Pinpoint the cell where the given text exists, returning its (x, y) midpoint coordinate. 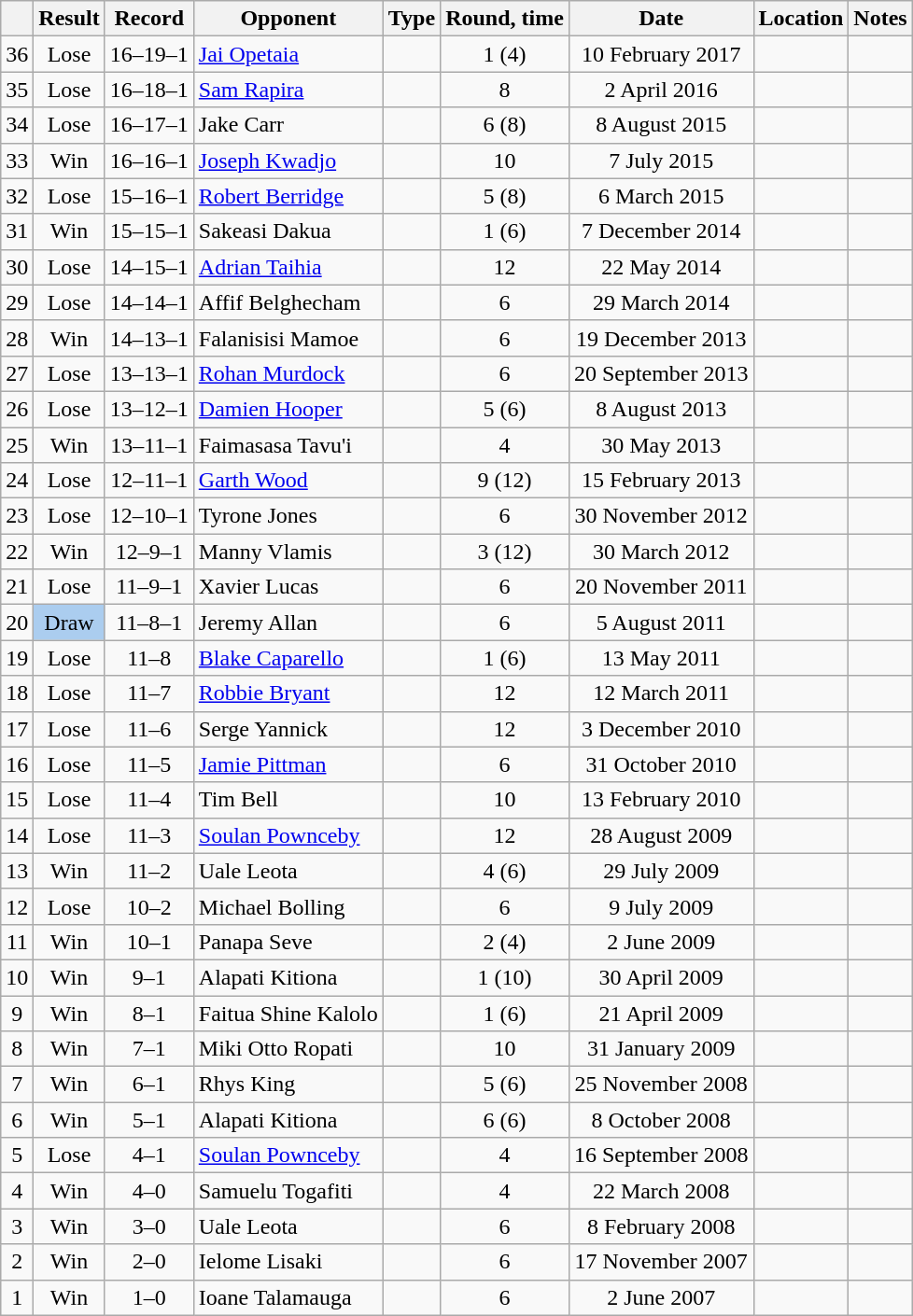
Manny Vlamis (288, 552)
9 July 2009 (661, 906)
11–9–1 (149, 587)
8 August 2013 (661, 409)
15–16–1 (149, 196)
5 (17, 1155)
30 (17, 267)
11–4 (149, 800)
2 June 2007 (661, 1297)
25 November 2008 (661, 1085)
Adrian Taihia (288, 267)
27 (17, 373)
Miki Otto Ropati (288, 1049)
16–18–1 (149, 90)
30 November 2012 (661, 516)
4–1 (149, 1155)
2 June 2009 (661, 942)
1 (10) (505, 977)
6 March 2015 (661, 196)
17 (17, 729)
13–12–1 (149, 409)
6–1 (149, 1085)
20 September 2013 (661, 373)
22 May 2014 (661, 267)
12–9–1 (149, 552)
8 August 2015 (661, 125)
20 November 2011 (661, 587)
2 (4) (505, 942)
31 January 2009 (661, 1049)
23 (17, 516)
11–8 (149, 658)
11 (17, 942)
Jamie Pittman (288, 764)
Opponent (288, 19)
16–19–1 (149, 54)
Robbie Bryant (288, 693)
6 (8) (505, 125)
Michael Bolling (288, 906)
3 (12) (505, 552)
Faitua Shine Kalolo (288, 1013)
Serge Yannick (288, 729)
15–15–1 (149, 231)
30 May 2013 (661, 445)
Rohan Murdock (288, 373)
10 February 2017 (661, 54)
7 December 2014 (661, 231)
28 (17, 338)
Samuelu Togafiti (288, 1191)
13 May 2011 (661, 658)
Damien Hooper (288, 409)
9 (12) (505, 481)
19 (17, 658)
Xavier Lucas (288, 587)
4 (6) (505, 871)
16 (17, 764)
29 March 2014 (661, 302)
15 (17, 800)
21 (17, 587)
30 March 2012 (661, 552)
Ioane Talamauga (288, 1297)
Type (411, 19)
15 February 2013 (661, 481)
12 March 2011 (661, 693)
1–0 (149, 1297)
5 (8) (505, 196)
31 October 2010 (661, 764)
14–14–1 (149, 302)
5–1 (149, 1120)
4–0 (149, 1191)
Blake Caparello (288, 658)
35 (17, 90)
29 (17, 302)
32 (17, 196)
22 March 2008 (661, 1191)
Joseph Kwadjo (288, 161)
28 August 2009 (661, 835)
Jai Opetaia (288, 54)
Draw (69, 623)
19 December 2013 (661, 338)
Jake Carr (288, 125)
11–6 (149, 729)
16–16–1 (149, 161)
13–13–1 (149, 373)
29 July 2009 (661, 871)
Result (69, 19)
11–7 (149, 693)
11–5 (149, 764)
9–1 (149, 977)
Affif Belghecham (288, 302)
13 (17, 871)
6 (6) (505, 1120)
11–2 (149, 871)
2 April 2016 (661, 90)
11–3 (149, 835)
13–11–1 (149, 445)
7–1 (149, 1049)
7 (17, 1085)
Sam Rapira (288, 90)
16 September 2008 (661, 1155)
26 (17, 409)
8 October 2008 (661, 1120)
Date (661, 19)
10–1 (149, 942)
3–0 (149, 1226)
13 February 2010 (661, 800)
14–15–1 (149, 267)
36 (17, 54)
12–11–1 (149, 481)
2–0 (149, 1262)
5 August 2011 (661, 623)
31 (17, 231)
Robert Berridge (288, 196)
Faimasasa Tavu'i (288, 445)
Tyrone Jones (288, 516)
Tim Bell (288, 800)
Record (149, 19)
7 July 2015 (661, 161)
1 (4) (505, 54)
Sakeasi Dakua (288, 231)
17 November 2007 (661, 1262)
2 (17, 1262)
11–8–1 (149, 623)
Panapa Seve (288, 942)
18 (17, 693)
Garth Wood (288, 481)
33 (17, 161)
24 (17, 481)
Falanisisi Mamoe (288, 338)
34 (17, 125)
3 December 2010 (661, 729)
3 (17, 1226)
Rhys King (288, 1085)
21 April 2009 (661, 1013)
30 April 2009 (661, 977)
Location (801, 19)
22 (17, 552)
Notes (880, 19)
10–2 (149, 906)
1 (17, 1297)
Ielome Lisaki (288, 1262)
8 February 2008 (661, 1226)
20 (17, 623)
14–13–1 (149, 338)
12–10–1 (149, 516)
14 (17, 835)
8–1 (149, 1013)
9 (17, 1013)
Round, time (505, 19)
16–17–1 (149, 125)
Jeremy Allan (288, 623)
25 (17, 445)
